Find where the given text appears and provide that cell's center as [X, Y] coordinate. 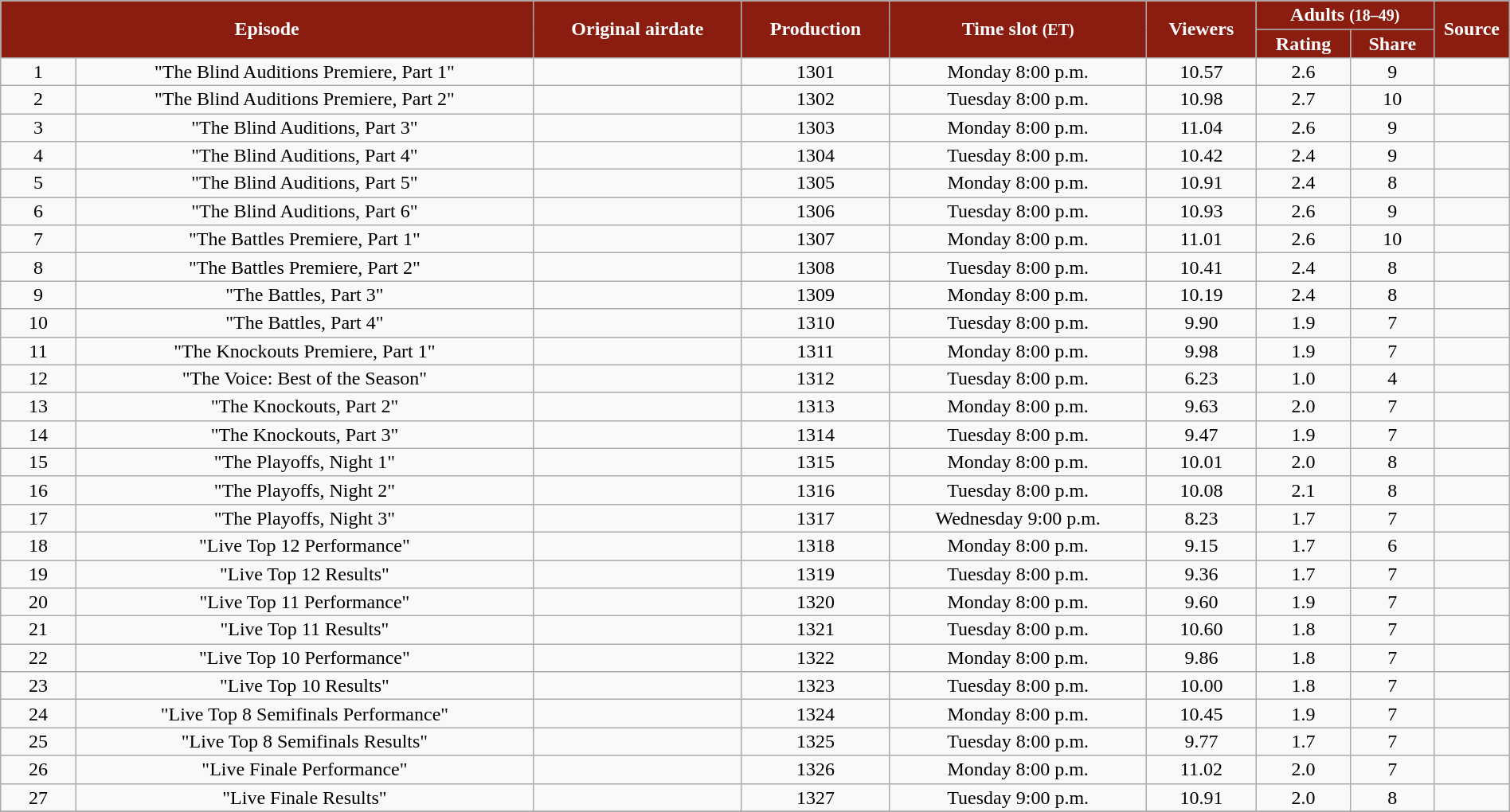
14 [38, 435]
"Live Top 11 Performance" [304, 602]
9.47 [1201, 435]
1325 [816, 742]
22 [38, 658]
5 [38, 183]
18 [38, 546]
"The Battles Premiere, Part 1" [304, 239]
"The Battles Premiere, Part 2" [304, 267]
"The Blind Auditions Premiere, Part 2" [304, 99]
10.98 [1201, 99]
1327 [816, 798]
"The Playoffs, Night 1" [304, 462]
"The Knockouts, Part 3" [304, 435]
"The Blind Auditions, Part 5" [304, 183]
9.90 [1201, 323]
"The Playoffs, Night 3" [304, 517]
"Live Top 10 Performance" [304, 658]
1.0 [1303, 379]
1324 [816, 713]
6.23 [1201, 379]
1318 [816, 546]
"Live Top 10 Results" [304, 686]
1308 [816, 267]
10.01 [1201, 462]
1313 [816, 406]
11 [38, 350]
19 [38, 575]
10.42 [1201, 156]
2 [38, 99]
1321 [816, 630]
27 [38, 798]
Rating [1303, 43]
1326 [816, 769]
10.00 [1201, 686]
15 [38, 462]
Wednesday 9:00 p.m. [1018, 517]
17 [38, 517]
1316 [816, 490]
1309 [816, 295]
23 [38, 686]
24 [38, 713]
10.08 [1201, 490]
"Live Top 8 Semifinals Performance" [304, 713]
Viewers [1201, 29]
3 [38, 127]
9.36 [1201, 575]
10.45 [1201, 713]
"The Blind Auditions, Part 3" [304, 127]
Source [1472, 29]
1304 [816, 156]
"The Knockouts Premiere, Part 1" [304, 350]
10.41 [1201, 267]
1322 [816, 658]
13 [38, 406]
Production [816, 29]
"Live Finale Performance" [304, 769]
1307 [816, 239]
26 [38, 769]
"The Blind Auditions, Part 6" [304, 212]
1301 [816, 72]
2.1 [1303, 490]
"The Battles, Part 4" [304, 323]
9.98 [1201, 350]
9.63 [1201, 406]
9.86 [1201, 658]
Adults (18–49) [1345, 16]
10.57 [1201, 72]
9.60 [1201, 602]
1315 [816, 462]
21 [38, 630]
1306 [816, 212]
10.19 [1201, 295]
"Live Finale Results" [304, 798]
1312 [816, 379]
"Live Top 11 Results" [304, 630]
Share [1392, 43]
"The Knockouts, Part 2" [304, 406]
2.7 [1303, 99]
9.77 [1201, 742]
Original airdate [637, 29]
1 [38, 72]
1305 [816, 183]
1317 [816, 517]
"Live Top 8 Semifinals Results" [304, 742]
1319 [816, 575]
1302 [816, 99]
"The Blind Auditions, Part 4" [304, 156]
"The Blind Auditions Premiere, Part 1" [304, 72]
"The Playoffs, Night 2" [304, 490]
"Live Top 12 Results" [304, 575]
9.15 [1201, 546]
20 [38, 602]
"The Battles, Part 3" [304, 295]
1320 [816, 602]
1314 [816, 435]
Tuesday 9:00 p.m. [1018, 798]
11.01 [1201, 239]
8.23 [1201, 517]
25 [38, 742]
Episode [268, 29]
"The Voice: Best of the Season" [304, 379]
1303 [816, 127]
1310 [816, 323]
16 [38, 490]
10.60 [1201, 630]
11.04 [1201, 127]
12 [38, 379]
10.93 [1201, 212]
1311 [816, 350]
"Live Top 12 Performance" [304, 546]
Time slot (ET) [1018, 29]
11.02 [1201, 769]
1323 [816, 686]
